Scan for the cell matching the given text and deliver its (X, Y) coordinate at center. 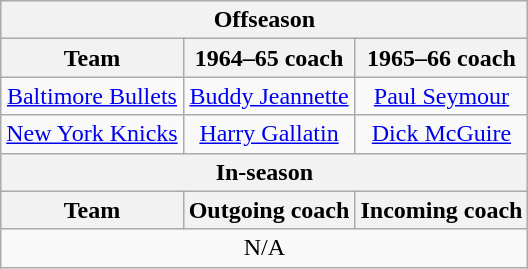
Harry Gallatin (269, 134)
Baltimore Bullets (92, 96)
Incoming coach (442, 210)
1965–66 coach (442, 58)
Outgoing coach (269, 210)
1964–65 coach (269, 58)
N/A (264, 248)
Offseason (264, 20)
In-season (264, 172)
New York Knicks (92, 134)
Dick McGuire (442, 134)
Paul Seymour (442, 96)
Buddy Jeannette (269, 96)
